Search for the cell housing the specified text and yield its [x, y] center coordinate. 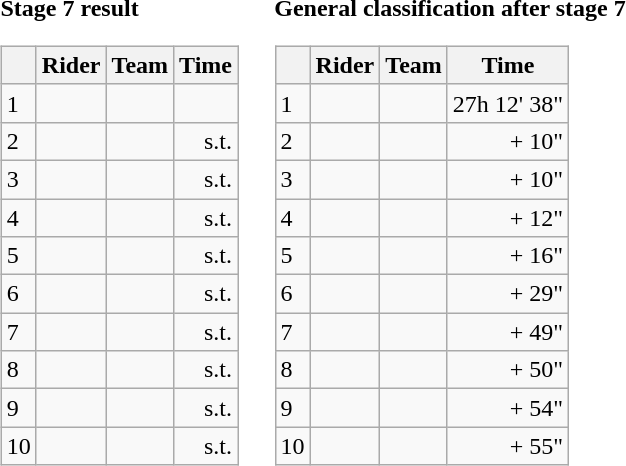
+ 12" [508, 217]
+ 55" [508, 446]
+ 54" [508, 408]
+ 29" [508, 294]
27h 12' 38" [508, 103]
+ 49" [508, 332]
+ 50" [508, 370]
+ 16" [508, 256]
